Capture the cell that displays the provided text and extract its [X, Y] central coordinate. 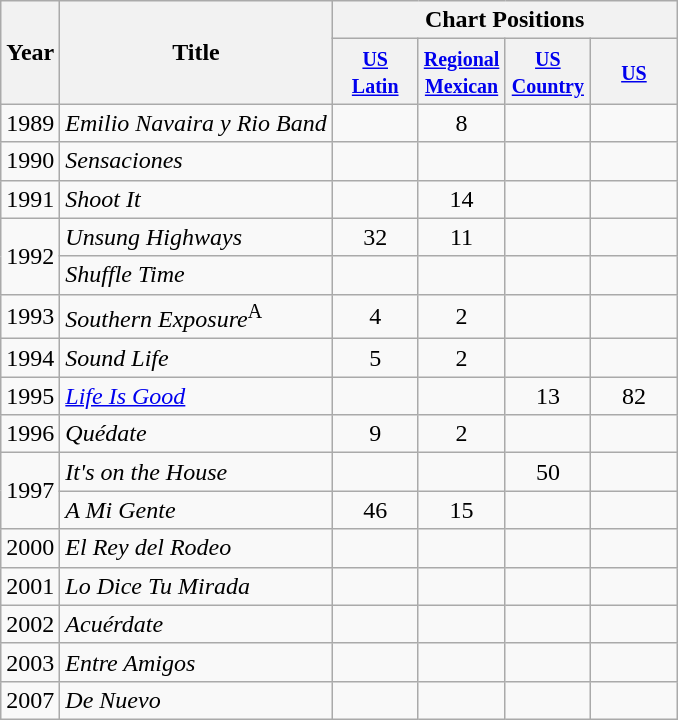
4 [375, 316]
50 [548, 472]
14 [462, 199]
8 [462, 123]
2003 [30, 662]
1996 [30, 434]
Shuffle Time [196, 275]
US Latin [375, 72]
El Rey del Rodeo [196, 548]
Sensaciones [196, 161]
32 [375, 237]
Acuérdate [196, 624]
Title [196, 52]
Chart Positions [504, 20]
Southern ExposureA [196, 316]
13 [548, 396]
5 [375, 358]
Unsung Highways [196, 237]
2002 [30, 624]
1994 [30, 358]
A Mi Gente [196, 510]
Life Is Good [196, 396]
1993 [30, 316]
1995 [30, 396]
82 [634, 396]
1992 [30, 256]
Quédate [196, 434]
2001 [30, 586]
2000 [30, 548]
Regional Mexican [462, 72]
US [634, 72]
2007 [30, 700]
Sound Life [196, 358]
De Nuevo [196, 700]
1997 [30, 491]
46 [375, 510]
1990 [30, 161]
Entre Amigos [196, 662]
Emilio Navaira y Rio Band [196, 123]
11 [462, 237]
US Country [548, 72]
Shoot It [196, 199]
It's on the House [196, 472]
Lo Dice Tu Mirada [196, 586]
15 [462, 510]
1989 [30, 123]
Year [30, 52]
1991 [30, 199]
9 [375, 434]
